From the cell containing the given text, extract its center point as (X, Y) coordinate. 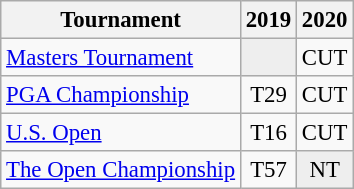
PGA Championship (121, 95)
T29 (268, 95)
T16 (268, 133)
T57 (268, 170)
NT (325, 170)
The Open Championship (121, 170)
2019 (268, 20)
Masters Tournament (121, 58)
2020 (325, 20)
Tournament (121, 20)
U.S. Open (121, 133)
